Search for the cell housing the specified text and yield its [X, Y] center coordinate. 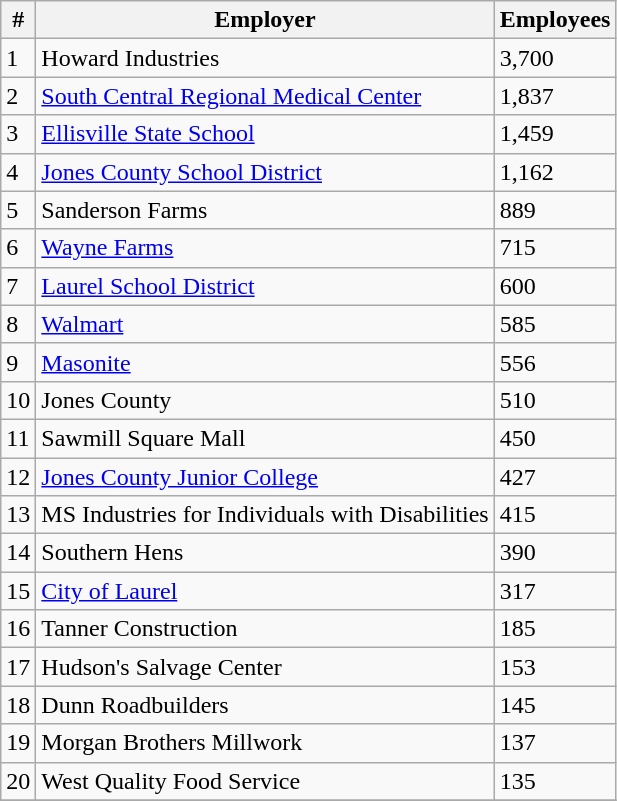
West Quality Food Service [265, 781]
317 [555, 591]
City of Laurel [265, 591]
556 [555, 362]
427 [555, 477]
Jones County School District [265, 172]
Southern Hens [265, 553]
Tanner Construction [265, 629]
Employees [555, 20]
135 [555, 781]
11 [18, 438]
10 [18, 400]
20 [18, 781]
Dunn Roadbuilders [265, 705]
585 [555, 324]
7 [18, 286]
MS Industries for Individuals with Disabilities [265, 515]
415 [555, 515]
15 [18, 591]
# [18, 20]
1 [18, 58]
145 [555, 705]
16 [18, 629]
Sanderson Farms [265, 210]
14 [18, 553]
1,459 [555, 134]
9 [18, 362]
715 [555, 248]
Wayne Farms [265, 248]
Laurel School District [265, 286]
600 [555, 286]
Hudson's Salvage Center [265, 667]
Jones County Junior College [265, 477]
6 [18, 248]
8 [18, 324]
Ellisville State School [265, 134]
Howard Industries [265, 58]
185 [555, 629]
Morgan Brothers Millwork [265, 743]
Masonite [265, 362]
17 [18, 667]
3,700 [555, 58]
Employer [265, 20]
450 [555, 438]
153 [555, 667]
1,837 [555, 96]
12 [18, 477]
390 [555, 553]
South Central Regional Medical Center [265, 96]
19 [18, 743]
Jones County [265, 400]
889 [555, 210]
4 [18, 172]
Sawmill Square Mall [265, 438]
1,162 [555, 172]
2 [18, 96]
137 [555, 743]
3 [18, 134]
Walmart [265, 324]
510 [555, 400]
13 [18, 515]
5 [18, 210]
18 [18, 705]
